Return [x, y] of the center of cell containing provided text 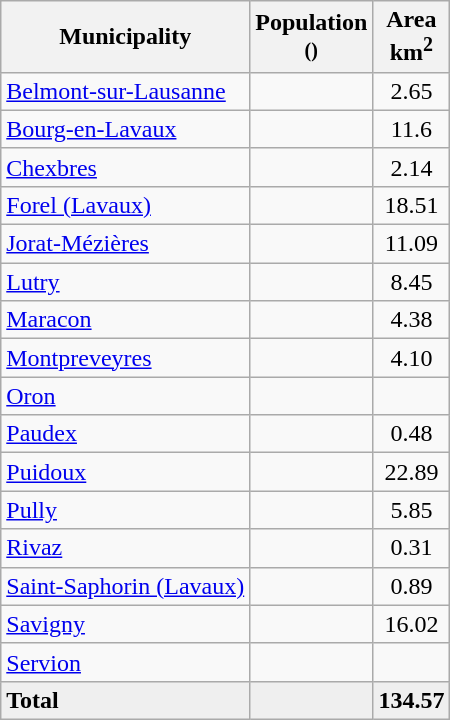
Saint-Saphorin (Lavaux) [126, 586]
Montpreveyres [126, 358]
Population() [312, 37]
Pully [126, 510]
Total [126, 700]
22.89 [412, 472]
2.14 [412, 167]
Jorat-Mézières [126, 244]
134.57 [412, 700]
4.10 [412, 358]
Area km2 [412, 37]
16.02 [412, 624]
Lutry [126, 282]
18.51 [412, 205]
Municipality [126, 37]
Paudex [126, 434]
0.31 [412, 548]
Forel (Lavaux) [126, 205]
Savigny [126, 624]
0.48 [412, 434]
Rivaz [126, 548]
Maracon [126, 320]
2.65 [412, 91]
11.09 [412, 244]
11.6 [412, 129]
5.85 [412, 510]
Belmont-sur-Lausanne [126, 91]
0.89 [412, 586]
Puidoux [126, 472]
Chexbres [126, 167]
Servion [126, 662]
4.38 [412, 320]
8.45 [412, 282]
Bourg-en-Lavaux [126, 129]
Oron [126, 396]
